Pinpoint the cell where the given text exists, returning its (X, Y) midpoint coordinate. 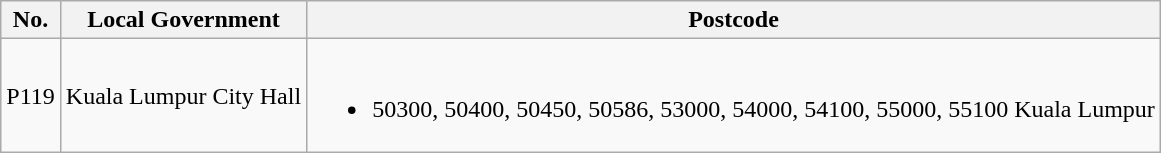
P119 (31, 96)
Postcode (734, 20)
Kuala Lumpur City Hall (183, 96)
No. (31, 20)
50300, 50400, 50450, 50586, 53000, 54000, 54100, 55000, 55100 Kuala Lumpur (734, 96)
Local Government (183, 20)
